Scan for the cell matching the given text and deliver its (X, Y) coordinate at center. 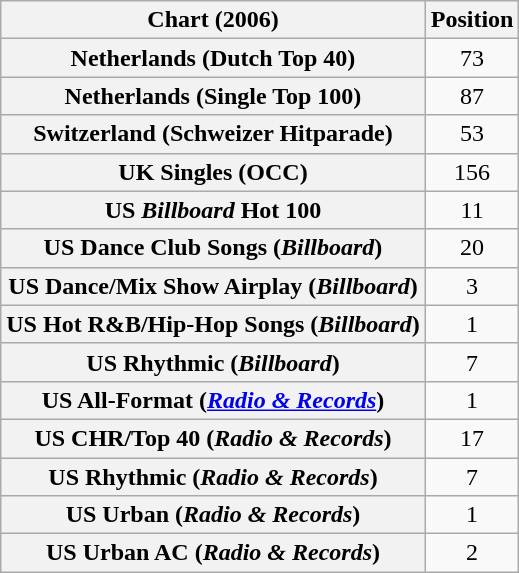
US Rhythmic (Billboard) (213, 362)
3 (472, 286)
53 (472, 134)
11 (472, 210)
73 (472, 58)
US Hot R&B/Hip-Hop Songs (Billboard) (213, 324)
Switzerland (Schweizer Hitparade) (213, 134)
US Urban AC (Radio & Records) (213, 553)
17 (472, 438)
Netherlands (Dutch Top 40) (213, 58)
Position (472, 20)
2 (472, 553)
US CHR/Top 40 (Radio & Records) (213, 438)
UK Singles (OCC) (213, 172)
US Billboard Hot 100 (213, 210)
Chart (2006) (213, 20)
20 (472, 248)
US All-Format (Radio & Records) (213, 400)
US Dance Club Songs (Billboard) (213, 248)
87 (472, 96)
US Rhythmic (Radio & Records) (213, 477)
US Urban (Radio & Records) (213, 515)
US Dance/Mix Show Airplay (Billboard) (213, 286)
156 (472, 172)
Netherlands (Single Top 100) (213, 96)
